Determine the [x, y] coordinate at the center of the cell enclosing the given text.  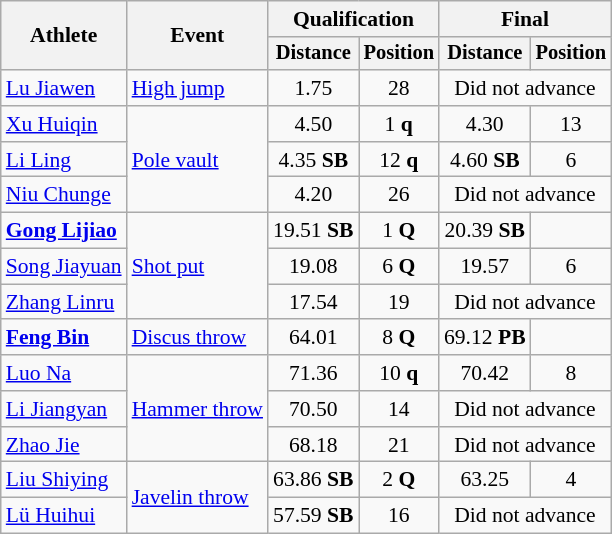
4.30 [485, 124]
Liu Shiying [64, 480]
57.59 SB [314, 516]
High jump [198, 88]
Hammer throw [198, 408]
12 q [399, 160]
Xu Huiqin [64, 124]
Zhang Linru [64, 302]
8 [571, 373]
Feng Bin [64, 338]
Athlete [64, 36]
19.51 SB [314, 231]
Li Jiangyan [64, 409]
Discus throw [198, 338]
19 [399, 302]
16 [399, 516]
4.60 SB [485, 160]
6 Q [399, 267]
Niu Chunge [64, 195]
4 [571, 480]
1 Q [399, 231]
13 [571, 124]
63.25 [485, 480]
70.50 [314, 409]
Zhao Jie [64, 445]
Gong Lijiao [64, 231]
69.12 PB [485, 338]
28 [399, 88]
Final [525, 19]
4.20 [314, 195]
Javelin throw [198, 498]
64.01 [314, 338]
Lu Jiawen [64, 88]
70.42 [485, 373]
8 Q [399, 338]
68.18 [314, 445]
Qualification [354, 19]
1 q [399, 124]
Shot put [198, 266]
Pole vault [198, 160]
19.57 [485, 267]
Li Ling [64, 160]
63.86 SB [314, 480]
10 q [399, 373]
17.54 [314, 302]
4.35 SB [314, 160]
Luo Na [64, 373]
2 Q [399, 480]
Event [198, 36]
4.50 [314, 124]
Lü Huihui [64, 516]
20.39 SB [485, 231]
71.36 [314, 373]
1.75 [314, 88]
26 [399, 195]
21 [399, 445]
Song Jiayuan [64, 267]
14 [399, 409]
19.08 [314, 267]
